From the cell containing the given text, extract its center point as [x, y] coordinate. 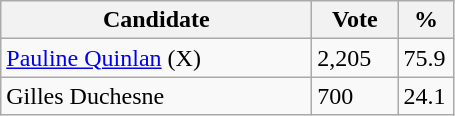
Pauline Quinlan (X) [156, 58]
700 [355, 96]
Vote [355, 20]
% [426, 20]
Gilles Duchesne [156, 96]
Candidate [156, 20]
24.1 [426, 96]
2,205 [355, 58]
75.9 [426, 58]
